Capture the cell that displays the provided text and extract its (X, Y) central coordinate. 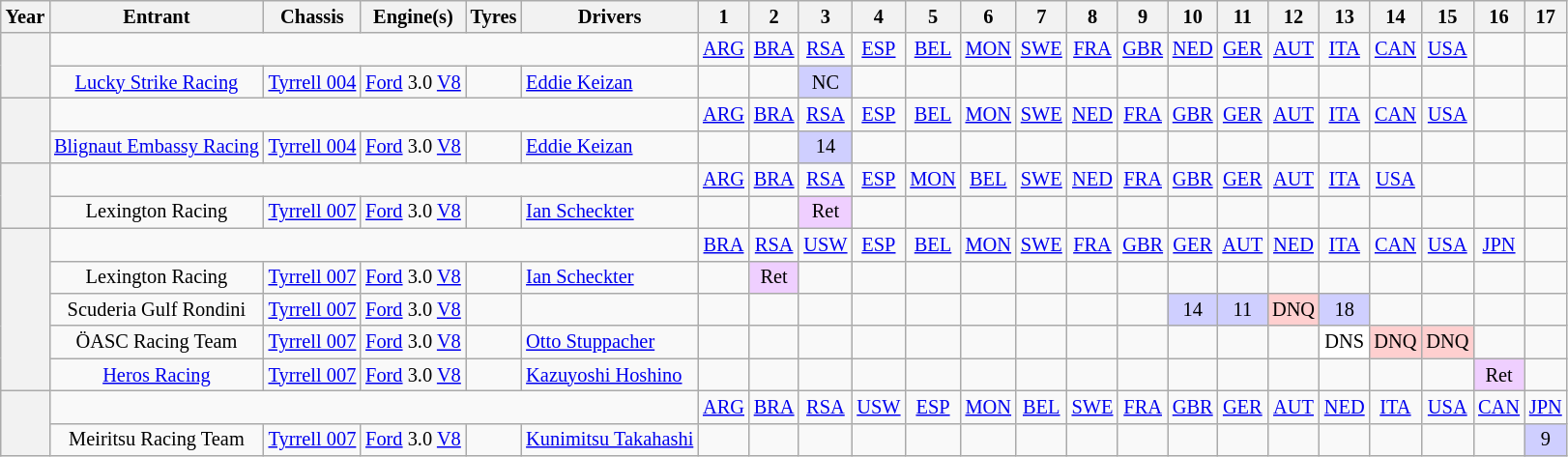
Engine(s) (413, 16)
18 (1345, 309)
10 (1193, 16)
6 (988, 16)
Kunimitsu Takahashi (609, 440)
Heros Racing (157, 375)
12 (1293, 16)
Blignaut Embassy Racing (157, 147)
Kazuyoshi Hoshino (609, 375)
DNS (1345, 342)
1 (723, 16)
8 (1092, 16)
Lucky Strike Racing (157, 82)
16 (1498, 16)
13 (1345, 16)
15 (1447, 16)
7 (1042, 16)
Year (25, 16)
2 (774, 16)
Chassis (313, 16)
3 (826, 16)
4 (878, 16)
Scuderia Gulf Rondini (157, 309)
5 (932, 16)
Drivers (609, 16)
17 (1546, 16)
Entrant (157, 16)
NC (826, 82)
ÖASC Racing Team (157, 342)
Tyres (494, 16)
Meiritsu Racing Team (157, 440)
Otto Stuppacher (609, 342)
